Search for the cell housing the specified text and yield its [x, y] center coordinate. 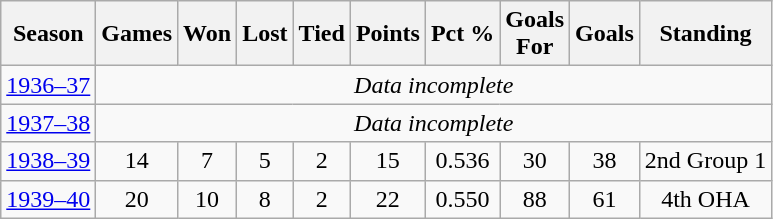
GoalsFor [535, 34]
Lost [265, 34]
4th OHA [705, 199]
61 [605, 199]
1936–37 [48, 85]
2nd Group 1 [705, 161]
88 [535, 199]
Goals [605, 34]
7 [208, 161]
22 [388, 199]
0.550 [462, 199]
1938–39 [48, 161]
Games [137, 34]
38 [605, 161]
10 [208, 199]
14 [137, 161]
Points [388, 34]
1939–40 [48, 199]
Tied [322, 34]
1937–38 [48, 123]
Won [208, 34]
Pct % [462, 34]
15 [388, 161]
8 [265, 199]
0.536 [462, 161]
20 [137, 199]
Standing [705, 34]
5 [265, 161]
30 [535, 161]
Season [48, 34]
